Provide the [x, y] coordinate of the cell's center where the given text is located.  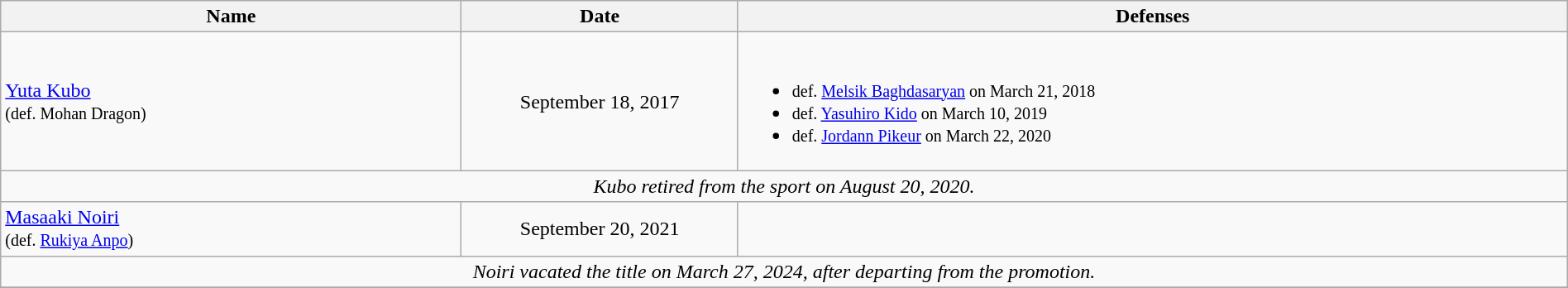
September 18, 2017 [600, 101]
Masaaki Noiri (def. Rukiya Anpo) [232, 228]
Kubo retired from the sport on August 20, 2020. [784, 186]
Yuta Kubo (def. Mohan Dragon) [232, 101]
Name [232, 17]
Date [600, 17]
September 20, 2021 [600, 228]
def. Melsik Baghdasaryan on March 21, 2018def. Yasuhiro Kido on March 10, 2019def. Jordann Pikeur on March 22, 2020 [1153, 101]
Noiri vacated the title on March 27, 2024, after departing from the promotion. [784, 271]
Defenses [1153, 17]
